Pinpoint the cell where the given text exists, returning its [x, y] midpoint coordinate. 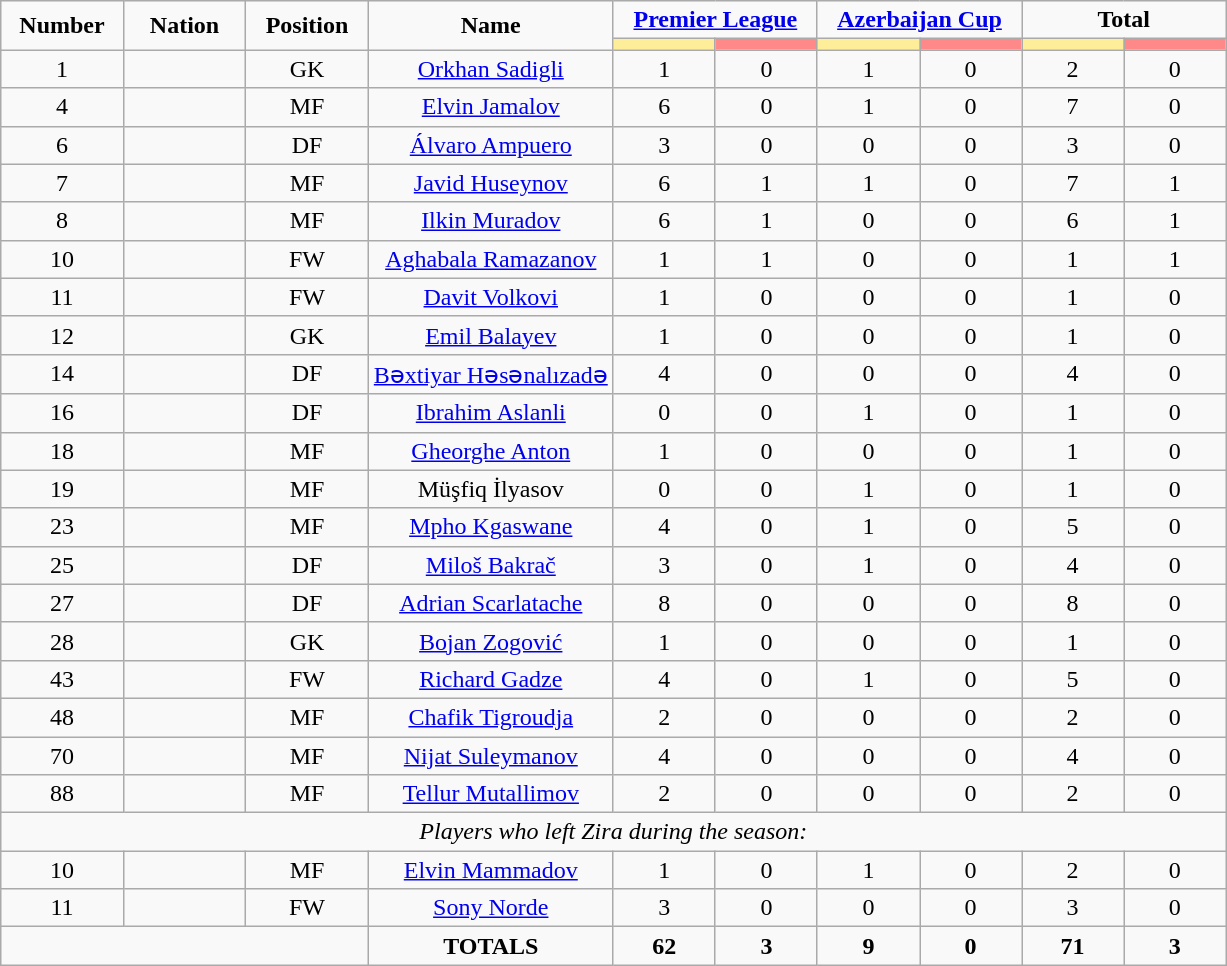
Sony Norde [490, 908]
Number [62, 26]
70 [62, 755]
Name [490, 26]
Mpho Kgaswane [490, 527]
Davit Volkovi [490, 297]
14 [62, 374]
9 [868, 946]
Bəxtiyar Həsənalızadə [490, 374]
16 [62, 413]
Chafik Tigroudja [490, 717]
Javid Huseynov [490, 183]
Elvin Mammadov [490, 870]
Müşfiq İlyasov [490, 489]
28 [62, 641]
Bojan Zogović [490, 641]
Orkhan Sadigli [490, 69]
71 [1073, 946]
Adrian Scarlatache [490, 603]
25 [62, 565]
12 [62, 335]
Ibrahim Aslanli [490, 413]
62 [664, 946]
23 [62, 527]
Aghabala Ramazanov [490, 259]
Nijat Suleymanov [490, 755]
Emil Balayev [490, 335]
Premier League [715, 20]
19 [62, 489]
TOTALS [490, 946]
48 [62, 717]
27 [62, 603]
Position [308, 26]
Elvin Jamalov [490, 107]
Miloš Bakrač [490, 565]
88 [62, 794]
Azerbaijan Cup [919, 20]
18 [62, 451]
Ilkin Muradov [490, 221]
43 [62, 679]
Richard Gadze [490, 679]
Álvaro Ampuero [490, 145]
Tellur Mutallimov [490, 794]
Total [1124, 20]
Players who left Zira during the season: [614, 832]
Gheorghe Anton [490, 451]
Nation [184, 26]
